Find where the given text appears and provide that cell's center as (x, y) coordinate. 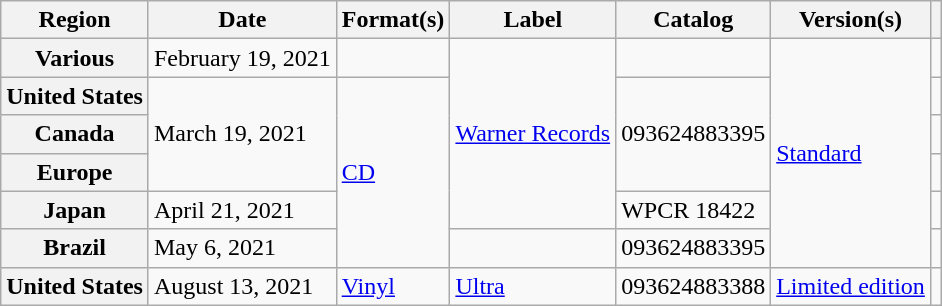
May 6, 2021 (242, 248)
Date (242, 20)
Catalog (694, 20)
Version(s) (851, 20)
Limited edition (851, 286)
Brazil (75, 248)
093624883388 (694, 286)
August 13, 2021 (242, 286)
April 21, 2021 (242, 210)
Various (75, 58)
Vinyl (393, 286)
Warner Records (533, 134)
Japan (75, 210)
WPCR 18422 (694, 210)
Ultra (533, 286)
Canada (75, 134)
February 19, 2021 (242, 58)
March 19, 2021 (242, 134)
Europe (75, 172)
Region (75, 20)
Label (533, 20)
Standard (851, 153)
CD (393, 172)
Format(s) (393, 20)
